Return the (X, Y) coordinate for the center point of the cell that contains the specified text.  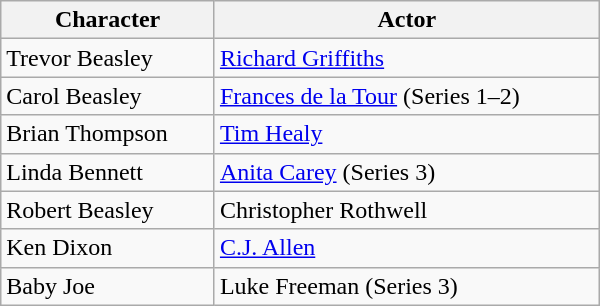
Ken Dixon (108, 248)
Tim Healy (406, 134)
Baby Joe (108, 286)
C.J. Allen (406, 248)
Linda Bennett (108, 172)
Christopher Rothwell (406, 210)
Frances de la Tour (Series 1–2) (406, 96)
Trevor Beasley (108, 58)
Anita Carey (Series 3) (406, 172)
Richard Griffiths (406, 58)
Robert Beasley (108, 210)
Character (108, 20)
Brian Thompson (108, 134)
Luke Freeman (Series 3) (406, 286)
Actor (406, 20)
Carol Beasley (108, 96)
